Locate the cell with the specified text and output its (x, y) center coordinate. 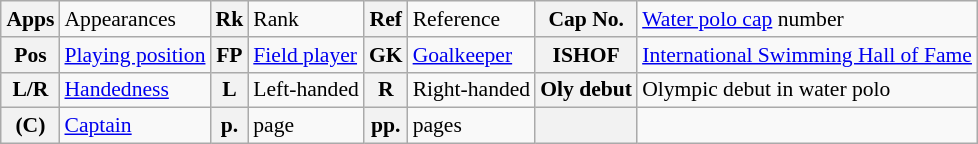
Rk (230, 19)
Ref (386, 19)
Olympic debut in water polo (807, 90)
Cap No. (586, 19)
Field player (306, 55)
Left-handed (306, 90)
L/R (30, 90)
Reference (472, 19)
pp. (386, 126)
GK (386, 55)
Water polo cap number (807, 19)
pages (472, 126)
Handedness (134, 90)
Apps (30, 19)
Right-handed (472, 90)
Pos (30, 55)
FP (230, 55)
Goalkeeper (472, 55)
Oly debut (586, 90)
International Swimming Hall of Fame (807, 55)
page (306, 126)
L (230, 90)
Appearances (134, 19)
ISHOF (586, 55)
Rank (306, 19)
Playing position (134, 55)
R (386, 90)
Captain (134, 126)
p. (230, 126)
(C) (30, 126)
